Detect which cell encompasses the target text, then output its [X, Y] center coordinate. 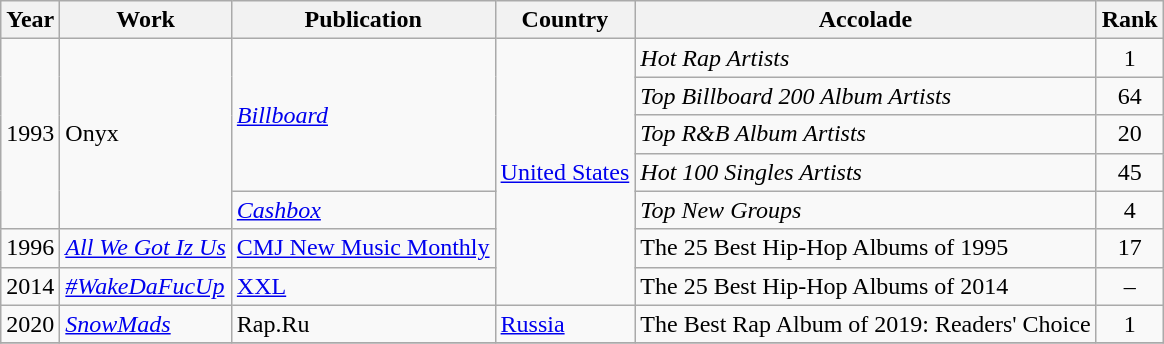
The Best Rap Album of 2019: Readers' Choice [866, 324]
1993 [30, 134]
Country [565, 20]
Top New Groups [866, 210]
Publication [363, 20]
The 25 Best Hip-Hop Albums of 1995 [866, 248]
Hot 100 Singles Artists [866, 172]
64 [1130, 96]
20 [1130, 134]
#WakeDaFucUp [146, 286]
Year [30, 20]
Onyx [146, 134]
Top Billboard 200 Album Artists [866, 96]
2020 [30, 324]
Top R&B Album Artists [866, 134]
United States [565, 172]
CMJ New Music Monthly [363, 248]
Billboard [363, 115]
Rap.Ru [363, 324]
XXL [363, 286]
Hot Rap Artists [866, 58]
4 [1130, 210]
45 [1130, 172]
Work [146, 20]
17 [1130, 248]
SnowMads [146, 324]
1996 [30, 248]
The 25 Best Hip-Hop Albums of 2014 [866, 286]
Russia [565, 324]
Rank [1130, 20]
– [1130, 286]
All We Got Iz Us [146, 248]
Cashbox [363, 210]
Accolade [866, 20]
2014 [30, 286]
